Provide the [X, Y] coordinate of the cell's center where the given text is located.  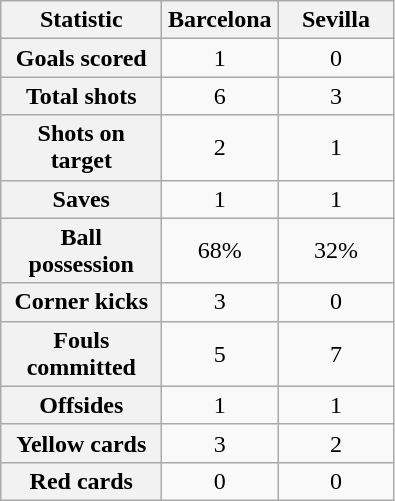
68% [220, 250]
Shots on target [82, 148]
6 [220, 96]
Ball possession [82, 250]
Yellow cards [82, 443]
Statistic [82, 20]
Red cards [82, 481]
Goals scored [82, 58]
32% [336, 250]
Sevilla [336, 20]
Offsides [82, 405]
Saves [82, 199]
7 [336, 354]
Corner kicks [82, 302]
Fouls committed [82, 354]
Total shots [82, 96]
5 [220, 354]
Barcelona [220, 20]
